For the text-containing cell, return its midpoint in [x, y] coordinate format. 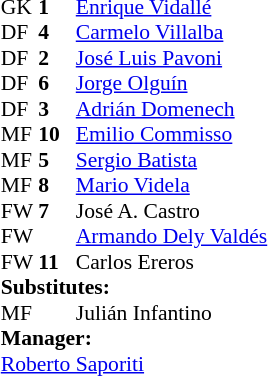
José A. Castro [172, 211]
Sergio Batista [172, 160]
2 [57, 58]
Mario Videla [172, 185]
Substitutes: [134, 287]
José Luis Pavoni [172, 58]
Manager: [134, 339]
3 [57, 109]
8 [57, 185]
5 [57, 160]
Armando Dely Valdés [172, 237]
4 [57, 33]
11 [57, 262]
Adrián Domenech [172, 109]
10 [57, 135]
Carlos Ereros [172, 262]
Emilio Commisso [172, 135]
Jorge Olguín [172, 83]
Carmelo Villalba [172, 33]
7 [57, 211]
Julián Infantino [172, 313]
6 [57, 83]
